Search for the cell housing the specified text and yield its [x, y] center coordinate. 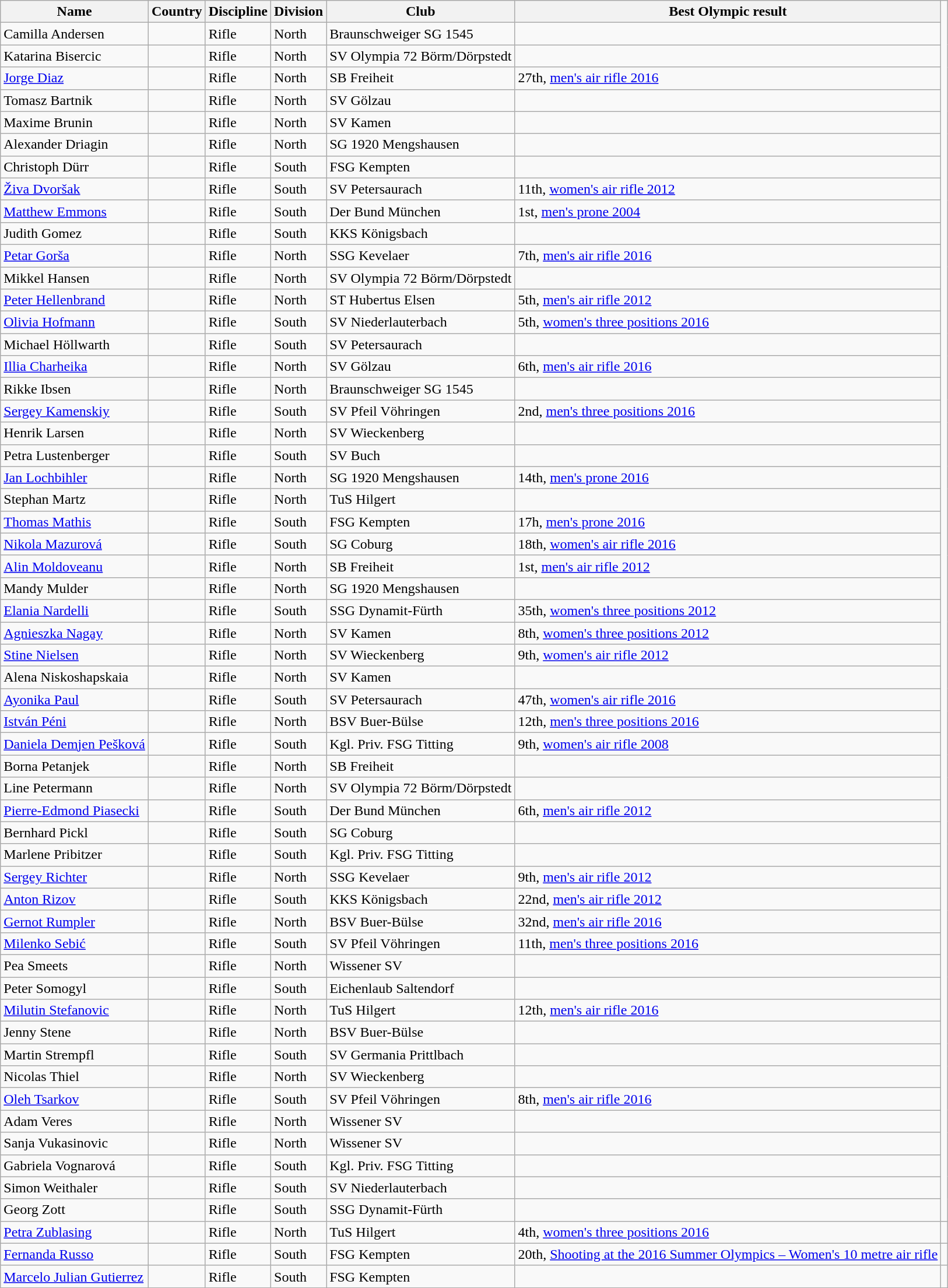
Discipline [238, 12]
Michael Höllwarth [75, 345]
Martin Strempfl [75, 1055]
Jan Lochbihler [75, 478]
32nd, men's air rifle 2016 [728, 921]
Henrik Larsen [75, 433]
Maxime Brunin [75, 122]
Fernanda Russo [75, 1254]
Jenny Stene [75, 1033]
ST Hubertus Elsen [421, 300]
Olivia Hofmann [75, 322]
SV Buch [421, 455]
Peter Somogyl [75, 988]
Adam Veres [75, 1121]
27th, men's air rifle 2016 [728, 78]
Elania Nardelli [75, 610]
2nd, men's three positions 2016 [728, 411]
47th, women's air rifle 2016 [728, 700]
Judith Gomez [75, 233]
Alexander Driagin [75, 145]
Katarina Bisercic [75, 56]
7th, men's air rifle 2016 [728, 255]
Club [421, 12]
Sanja Vukasinovic [75, 1143]
12th, men's air rifle 2016 [728, 1010]
Rikke Ibsen [75, 389]
18th, women's air rifle 2016 [728, 544]
11th, men's three positions 2016 [728, 943]
Line Petermann [75, 788]
Thomas Mathis [75, 522]
6th, men's air rifle 2012 [728, 810]
Bernhard Pickl [75, 833]
Agnieszka Nagay [75, 633]
4th, women's three positions 2016 [728, 1232]
Alena Niskoshapskaia [75, 678]
Nicolas Thiel [75, 1077]
Alin Moldoveanu [75, 566]
Mikkel Hansen [75, 278]
Gernot Rumpler [75, 921]
11th, women's air rifle 2012 [728, 189]
Country [177, 12]
5th, women's three positions 2016 [728, 322]
Peter Hellenbrand [75, 300]
SV Germania Prittlbach [421, 1055]
Oleh Tsarkov [75, 1099]
Nikola Mazurová [75, 544]
Stine Nielsen [75, 655]
Gabriela Vognarová [75, 1166]
Stephan Martz [75, 500]
9th, women's air rifle 2012 [728, 655]
Milutin Stefanovic [75, 1010]
Marlene Pribitzer [75, 855]
Ayonika Paul [75, 700]
Best Olympic result [728, 12]
Sergey Richter [75, 877]
Georg Zott [75, 1210]
Anton Rizov [75, 899]
Milenko Sebić [75, 943]
Živa Dvoršak [75, 189]
Division [299, 12]
1st, men's air rifle 2012 [728, 566]
9th, women's air rifle 2008 [728, 744]
12th, men's three positions 2016 [728, 722]
35th, women's three positions 2012 [728, 610]
Mandy Mulder [75, 588]
8th, women's three positions 2012 [728, 633]
Pea Smeets [75, 966]
17h, men's prone 2016 [728, 522]
Sergey Kamenskiy [75, 411]
Christoph Dürr [75, 167]
Matthew Emmons [75, 211]
Petra Lustenberger [75, 455]
Borna Petanjek [75, 766]
5th, men's air rifle 2012 [728, 300]
1st, men's prone 2004 [728, 211]
Tomasz Bartnik [75, 100]
Camilla Andersen [75, 34]
Illia Charheika [75, 367]
Name [75, 12]
8th, men's air rifle 2016 [728, 1099]
Petra Zublasing [75, 1232]
Eichenlaub Saltendorf [421, 988]
Simon Weithaler [75, 1188]
Marcelo Julian Gutierrez [75, 1276]
Petar Gorša [75, 255]
Jorge Diaz [75, 78]
9th, men's air rifle 2012 [728, 877]
István Péni [75, 722]
22nd, men's air rifle 2012 [728, 899]
14th, men's prone 2016 [728, 478]
20th, Shooting at the 2016 Summer Olympics – Women's 10 metre air rifle [728, 1254]
6th, men's air rifle 2016 [728, 367]
Daniela Demjen Pešková [75, 744]
Pierre-Edmond Piasecki [75, 810]
